Find where the given text appears and provide that cell's center as [x, y] coordinate. 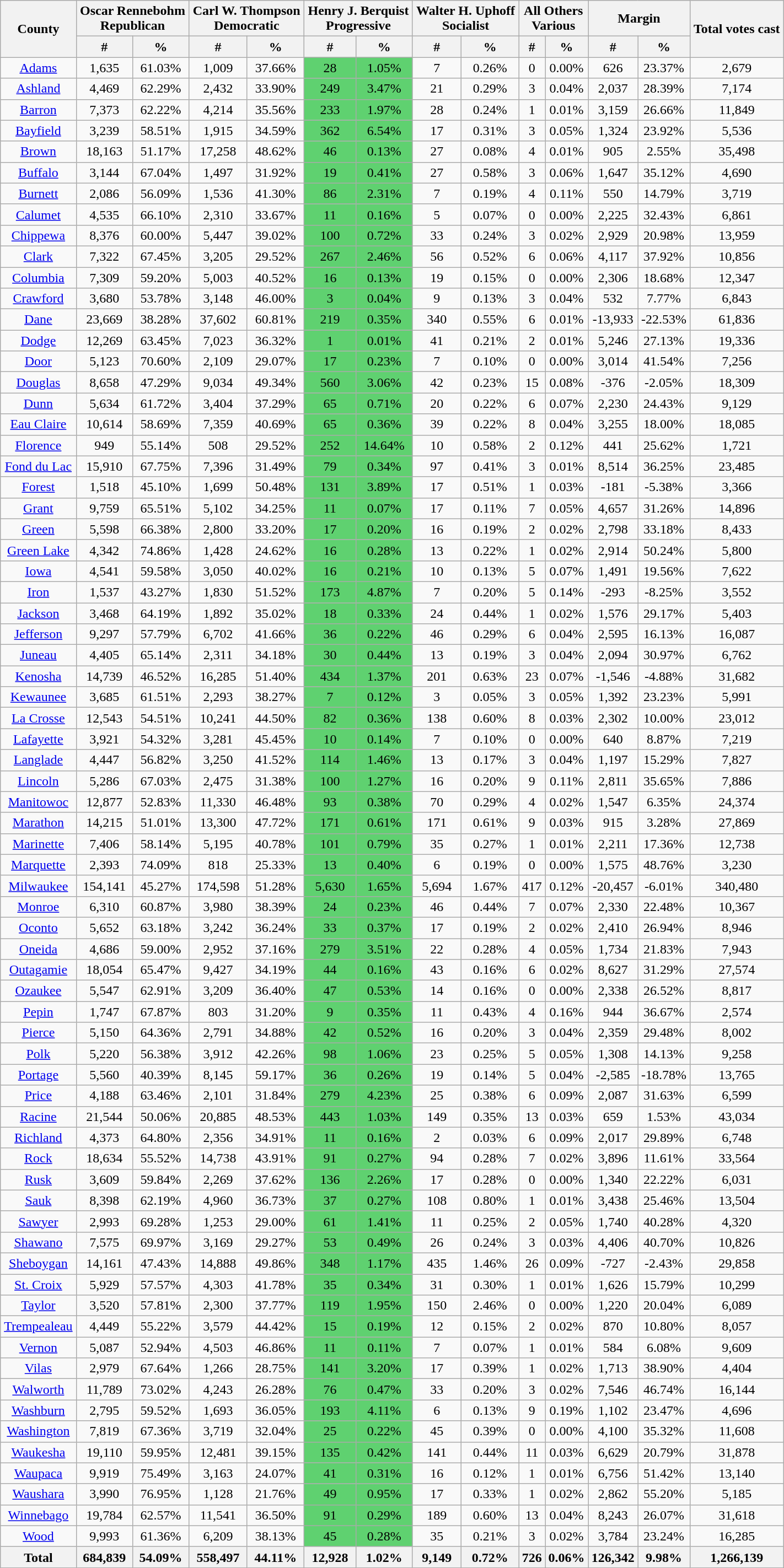
508 [218, 445]
Calumet [39, 214]
79 [330, 466]
Marquette [39, 865]
174,598 [218, 886]
3.06% [384, 382]
7,256 [737, 362]
10,241 [218, 718]
31 [437, 1285]
Polk [39, 1054]
40.02% [276, 571]
Richland [39, 1138]
37.66% [276, 68]
7,359 [218, 424]
Kewaunee [39, 697]
12,543 [104, 718]
-13,933 [613, 320]
Portage [39, 1075]
684,839 [104, 1557]
3,169 [218, 1242]
8,946 [737, 928]
14,215 [104, 823]
21,544 [104, 1117]
7,174 [737, 89]
1,830 [218, 592]
37,602 [218, 320]
532 [613, 299]
Margin [640, 19]
32.04% [276, 1431]
37.29% [276, 403]
-293 [613, 592]
5,536 [737, 131]
10,299 [737, 1285]
29.27% [276, 1242]
12,481 [218, 1452]
101 [330, 844]
Eau Claire [39, 424]
3,990 [104, 1494]
2,101 [218, 1096]
2,306 [613, 277]
2,017 [613, 1138]
17,258 [218, 152]
136 [330, 1179]
24,374 [737, 802]
3,159 [613, 110]
Bayfield [39, 131]
67.87% [160, 1012]
2,475 [218, 781]
Kenosha [39, 676]
267 [330, 256]
4,406 [613, 1242]
49.86% [276, 1263]
38.27% [276, 697]
29.17% [664, 613]
4,100 [613, 1431]
51.40% [276, 676]
1,740 [613, 1221]
61 [330, 1221]
4,188 [104, 1096]
64.80% [160, 1138]
5,652 [104, 928]
14,161 [104, 1263]
Clark [39, 256]
5,220 [104, 1054]
0.30% [490, 1285]
14,739 [104, 676]
40.39% [160, 1075]
18.68% [664, 277]
63.46% [160, 1096]
1,308 [613, 1054]
Taylor [39, 1306]
46.52% [160, 676]
2,330 [613, 907]
11,330 [218, 802]
19,110 [104, 1452]
36.50% [276, 1515]
23,012 [737, 718]
31.84% [276, 1096]
4,404 [737, 1368]
31.49% [276, 466]
24.43% [664, 403]
62.19% [160, 1200]
35.32% [664, 1431]
12 [437, 1327]
108 [437, 1200]
0.80% [490, 1200]
8,057 [737, 1327]
21 [437, 89]
39.15% [276, 1452]
2,679 [737, 68]
31,878 [737, 1452]
Grant [39, 508]
60.87% [160, 907]
57.57% [160, 1285]
47 [330, 991]
4,117 [613, 256]
39.02% [276, 235]
3.20% [384, 1368]
3,148 [218, 299]
48.62% [276, 152]
3,438 [613, 1200]
7,309 [104, 277]
4,447 [104, 760]
41.54% [664, 362]
550 [613, 193]
51.01% [160, 823]
7.77% [664, 299]
1.41% [384, 1221]
31,682 [737, 676]
4,373 [104, 1138]
31.26% [664, 508]
4,696 [737, 1410]
26.66% [664, 110]
154,141 [104, 886]
3,404 [218, 403]
40.70% [664, 1242]
23.92% [664, 131]
7,819 [104, 1431]
13,140 [737, 1473]
6,702 [218, 634]
33.20% [276, 529]
Trempealeau [39, 1327]
4,243 [218, 1389]
69.97% [160, 1242]
2,800 [218, 529]
75.49% [160, 1473]
1,324 [613, 131]
150 [437, 1306]
43.91% [276, 1159]
12,269 [104, 341]
3,255 [613, 424]
65.14% [160, 655]
7,373 [104, 110]
59.84% [160, 1179]
0.55% [490, 320]
3,366 [737, 487]
37 [330, 1200]
1,536 [218, 193]
3,552 [737, 592]
Pepin [39, 1012]
55.14% [160, 445]
Juneau [39, 655]
62.57% [160, 1515]
Sheboygan [39, 1263]
2,211 [613, 844]
7,219 [737, 739]
1.02% [384, 1557]
36.40% [276, 991]
3,250 [218, 760]
67.75% [160, 466]
640 [613, 739]
3,685 [104, 697]
5,087 [104, 1348]
43.27% [160, 592]
67.64% [160, 1368]
3,230 [737, 865]
5,991 [737, 697]
1,721 [737, 445]
Henry J. BerquistProgressive [358, 19]
Green [39, 529]
37.62% [276, 1179]
Pierce [39, 1033]
7,622 [737, 571]
14,738 [218, 1159]
9,258 [737, 1054]
36.32% [276, 341]
7,023 [218, 341]
8,145 [218, 1075]
9,919 [104, 1473]
22 [437, 949]
1,713 [613, 1368]
4,449 [104, 1327]
3,144 [104, 173]
54.32% [160, 739]
3,579 [218, 1327]
2,086 [104, 193]
1,392 [613, 697]
8,514 [613, 466]
2.55% [664, 152]
23.37% [664, 68]
48.76% [664, 865]
0.79% [384, 844]
2,225 [613, 214]
Fond du Lac [39, 466]
6.35% [664, 802]
2,914 [613, 550]
5,634 [104, 403]
Burnett [39, 193]
12,877 [104, 802]
6,089 [737, 1306]
1,197 [613, 760]
66.38% [160, 529]
434 [330, 676]
19,784 [104, 1515]
18,085 [737, 424]
38.13% [276, 1536]
8,817 [737, 991]
20.98% [664, 235]
51.17% [160, 152]
3,239 [104, 131]
4,686 [104, 949]
949 [104, 445]
Outagamie [39, 970]
5,286 [104, 781]
126,342 [613, 1557]
Rock [39, 1159]
348 [330, 1263]
4,503 [218, 1348]
0.43% [490, 1012]
51.42% [664, 1473]
4.87% [384, 592]
86 [330, 193]
Milwaukee [39, 886]
14.64% [384, 445]
22.22% [664, 1179]
252 [330, 445]
12,347 [737, 277]
-5.38% [664, 487]
46.86% [276, 1348]
Waukesha [39, 1452]
Marathon [39, 823]
9,034 [218, 382]
2,798 [613, 529]
Total votes cast [737, 29]
9,129 [737, 403]
2,037 [613, 89]
Crawford [39, 299]
1,915 [218, 131]
7,575 [104, 1242]
1,009 [218, 68]
5,547 [104, 991]
Oconto [39, 928]
10,367 [737, 907]
24.07% [276, 1473]
10,614 [104, 424]
5,003 [218, 277]
3,468 [104, 613]
3.51% [384, 949]
26.07% [664, 1515]
Price [39, 1096]
6,748 [737, 1138]
219 [330, 320]
1.65% [384, 886]
25.62% [664, 445]
-181 [613, 487]
76 [330, 1389]
10.80% [664, 1327]
2,356 [218, 1138]
4.23% [384, 1096]
27,869 [737, 823]
44.50% [276, 718]
114 [330, 760]
21.83% [664, 949]
69.28% [160, 1221]
340,480 [737, 886]
43,034 [737, 1117]
30 [330, 655]
0.71% [384, 403]
3,281 [218, 739]
26.94% [664, 928]
11,789 [104, 1389]
50.24% [664, 550]
9,993 [104, 1536]
10,826 [737, 1242]
1,699 [218, 487]
All OthersVarious [554, 19]
97 [437, 466]
1.37% [384, 676]
55.20% [664, 1494]
59.17% [276, 1075]
51.52% [276, 592]
54.09% [160, 1557]
34.18% [276, 655]
Oscar RennebohmRepublican [132, 19]
10.00% [664, 718]
Door [39, 362]
14,896 [737, 508]
59.00% [160, 949]
1,428 [218, 550]
870 [613, 1327]
Winnebago [39, 1515]
Racine [39, 1117]
47.29% [160, 382]
584 [613, 1348]
3,242 [218, 928]
Ashland [39, 89]
2,230 [613, 403]
7,322 [104, 256]
27,574 [737, 970]
36.24% [276, 928]
28.39% [664, 89]
37.16% [276, 949]
Ozaukee [39, 991]
Waupaca [39, 1473]
67.45% [160, 256]
135 [330, 1452]
46.74% [664, 1389]
2,094 [613, 655]
29.00% [276, 1221]
2,929 [613, 235]
46.48% [276, 802]
193 [330, 1410]
726 [532, 1557]
46.00% [276, 299]
1,635 [104, 68]
Sauk [39, 1200]
-6.01% [664, 886]
2,952 [218, 949]
5,447 [218, 235]
6,843 [737, 299]
4,657 [613, 508]
1.03% [384, 1117]
2,410 [613, 928]
18,054 [104, 970]
16,144 [737, 1389]
33.90% [276, 89]
11,849 [737, 110]
55.22% [160, 1327]
-2.43% [664, 1263]
1.95% [384, 1306]
44.11% [276, 1557]
7,406 [104, 844]
30.97% [664, 655]
13,765 [737, 1075]
8,243 [613, 1515]
10,856 [737, 256]
5,630 [330, 886]
Monroe [39, 907]
Shawano [39, 1242]
33,564 [737, 1159]
58.69% [160, 424]
34.88% [276, 1033]
23,485 [737, 466]
2,359 [613, 1033]
6,599 [737, 1096]
70.60% [160, 362]
24.62% [276, 550]
Sawyer [39, 1221]
Jackson [39, 613]
94 [437, 1159]
9.98% [664, 1557]
11,608 [737, 1431]
9,297 [104, 634]
34.19% [276, 970]
3,784 [613, 1536]
2,862 [613, 1494]
4,303 [218, 1285]
3,163 [218, 1473]
-1,546 [613, 676]
-4.88% [664, 676]
41.52% [276, 760]
18,634 [104, 1159]
54.51% [160, 718]
5,195 [218, 844]
417 [532, 886]
11,541 [218, 1515]
5,150 [104, 1033]
32.43% [664, 214]
441 [613, 445]
3,205 [218, 256]
29,858 [737, 1263]
17.36% [664, 844]
59.52% [160, 1410]
26.52% [664, 991]
Vilas [39, 1368]
Langlade [39, 760]
1,626 [613, 1285]
31.29% [664, 970]
1,518 [104, 487]
2,087 [613, 1096]
66.10% [160, 214]
Oneida [39, 949]
22.48% [664, 907]
Marinette [39, 844]
52.83% [160, 802]
2,338 [613, 991]
6,209 [218, 1536]
23,669 [104, 320]
803 [218, 1012]
52.94% [160, 1348]
39 [437, 424]
63.18% [160, 928]
2,574 [737, 1012]
149 [437, 1117]
3,912 [218, 1054]
1,537 [104, 592]
16.13% [664, 634]
31.38% [276, 781]
4,405 [104, 655]
5,929 [104, 1285]
Dane [39, 320]
1,491 [613, 571]
67.36% [160, 1431]
59.95% [160, 1452]
65.47% [160, 970]
2,791 [218, 1033]
14.13% [664, 1054]
1,340 [613, 1179]
29.89% [664, 1138]
8,376 [104, 235]
74.09% [160, 865]
29.07% [276, 362]
3,921 [104, 739]
2,795 [104, 1410]
Walter H. UphoffSocialist [465, 19]
23.47% [664, 1410]
Chippewa [39, 235]
4,469 [104, 89]
7,827 [737, 760]
2,595 [613, 634]
53.78% [160, 299]
Buffalo [39, 173]
1,253 [218, 1221]
3,520 [104, 1306]
2,311 [218, 655]
49 [330, 1494]
18,163 [104, 152]
2.26% [384, 1179]
7,886 [737, 781]
818 [218, 865]
31.63% [664, 1096]
82 [330, 718]
20.79% [664, 1452]
41.66% [276, 634]
5,560 [104, 1075]
15.29% [664, 760]
1.27% [384, 781]
119 [330, 1306]
340 [437, 320]
20.04% [664, 1306]
8,627 [613, 970]
36.73% [276, 1200]
18.00% [664, 424]
9,609 [737, 1348]
-20,457 [613, 886]
5,403 [737, 613]
2,811 [613, 781]
36.05% [276, 1410]
0.53% [384, 991]
-18.78% [664, 1075]
56.38% [160, 1054]
443 [330, 1117]
53 [330, 1242]
38.39% [276, 907]
35.12% [664, 173]
Washburn [39, 1410]
0.95% [384, 1494]
Forest [39, 487]
56.82% [160, 760]
173 [330, 592]
4,960 [218, 1200]
15.79% [664, 1285]
3.28% [664, 823]
560 [330, 382]
48.53% [276, 1117]
14 [437, 991]
33.67% [276, 214]
34.91% [276, 1138]
5,246 [613, 341]
558,497 [218, 1557]
27.13% [664, 341]
61,836 [737, 320]
Waushara [39, 1494]
0.17% [490, 760]
36.67% [664, 1012]
63.45% [160, 341]
29.48% [664, 1033]
1,547 [613, 802]
1.97% [384, 110]
18,309 [737, 382]
0.42% [384, 1452]
0.51% [490, 487]
6,031 [737, 1179]
57.81% [160, 1306]
55.52% [160, 1159]
0.63% [490, 676]
2,979 [104, 1368]
67.03% [160, 781]
1,647 [613, 173]
5,185 [737, 1494]
64.36% [160, 1033]
1,576 [613, 613]
6,629 [613, 1452]
51.28% [276, 886]
-727 [613, 1263]
40.52% [276, 277]
1.06% [384, 1054]
47.72% [276, 823]
3.47% [384, 89]
1,220 [613, 1306]
13,300 [218, 823]
-2,585 [613, 1075]
5,598 [104, 529]
28.75% [276, 1368]
915 [613, 823]
1.67% [490, 886]
County [39, 29]
Vernon [39, 1348]
44.42% [276, 1327]
37.92% [664, 256]
73.02% [160, 1389]
Lafayette [39, 739]
41.30% [276, 193]
2,109 [218, 362]
65.51% [160, 508]
3,609 [104, 1179]
3.89% [384, 487]
-8.25% [664, 592]
7,546 [613, 1389]
131 [330, 487]
59.20% [160, 277]
8,398 [104, 1200]
1,266 [218, 1368]
0.47% [384, 1389]
41.78% [276, 1285]
3,209 [218, 991]
Barron [39, 110]
44 [330, 970]
3,980 [218, 907]
34.59% [276, 131]
1,128 [218, 1494]
4,214 [218, 110]
5,102 [218, 508]
70 [437, 802]
2,300 [218, 1306]
La Crosse [39, 718]
Jefferson [39, 634]
13,959 [737, 235]
Columbia [39, 277]
47.43% [160, 1263]
31,618 [737, 1515]
14,888 [218, 1263]
2,269 [218, 1179]
Total [39, 1557]
905 [613, 152]
Manitowoc [39, 802]
21.76% [276, 1494]
249 [330, 89]
6,310 [104, 907]
59.58% [160, 571]
4,342 [104, 550]
61.72% [160, 403]
43 [437, 970]
201 [437, 676]
3,680 [104, 299]
45.45% [276, 739]
5,800 [737, 550]
15,910 [104, 466]
9,759 [104, 508]
Rusk [39, 1179]
33.18% [664, 529]
34.25% [276, 508]
8.87% [664, 739]
8,433 [737, 529]
3,896 [613, 1159]
3,050 [218, 571]
435 [437, 1263]
9,149 [437, 1557]
58.14% [160, 844]
35,498 [737, 152]
2,302 [613, 718]
45.10% [160, 487]
Walworth [39, 1389]
19,336 [737, 341]
37.77% [276, 1306]
1,266,139 [737, 1557]
60.00% [160, 235]
Wood [39, 1536]
1,892 [218, 613]
Dunn [39, 403]
Adams [39, 68]
-376 [613, 382]
944 [613, 1012]
4,320 [737, 1221]
61.51% [160, 697]
6,861 [737, 214]
1,497 [218, 173]
2,432 [218, 89]
1,102 [613, 1410]
Florence [39, 445]
62.91% [160, 991]
362 [330, 131]
50.06% [160, 1117]
Carl W. ThompsonDemocratic [247, 19]
74.86% [160, 550]
40.69% [276, 424]
56 [437, 256]
2,993 [104, 1221]
1,693 [218, 1410]
-22.53% [664, 320]
4,541 [104, 571]
58.51% [160, 131]
5,694 [437, 886]
8,658 [104, 382]
31.92% [276, 173]
62.29% [160, 89]
36.25% [664, 466]
18 [330, 613]
659 [613, 1117]
Iowa [39, 571]
49.34% [276, 382]
11.61% [664, 1159]
42.26% [276, 1054]
626 [613, 68]
16,087 [737, 634]
9,427 [218, 970]
25.46% [664, 1200]
189 [437, 1515]
56.09% [160, 193]
20,885 [218, 1117]
7,396 [218, 466]
35.02% [276, 613]
35.65% [664, 781]
61.36% [160, 1536]
6.08% [664, 1348]
76.95% [160, 1494]
93 [330, 802]
4,690 [737, 173]
14.79% [664, 193]
6,762 [737, 655]
7,943 [737, 949]
98 [330, 1054]
3,014 [613, 362]
-2.05% [664, 382]
35.56% [276, 110]
57.79% [160, 634]
13,504 [737, 1200]
0.37% [384, 928]
1.05% [384, 68]
61.03% [160, 68]
2.31% [384, 193]
Douglas [39, 382]
38.28% [160, 320]
0.40% [384, 865]
60.81% [276, 320]
64.19% [160, 613]
1,575 [613, 865]
40.28% [664, 1221]
233 [330, 110]
Dodge [39, 341]
19.56% [664, 571]
25.33% [276, 865]
6.54% [384, 131]
38.90% [664, 1368]
6,756 [613, 1473]
67.04% [160, 173]
Iron [39, 592]
20 [437, 403]
Washington [39, 1431]
Green Lake [39, 550]
2,393 [104, 865]
8,002 [737, 1033]
4,535 [104, 214]
12,928 [330, 1557]
62.22% [160, 110]
St. Croix [39, 1285]
40.78% [276, 844]
1,734 [613, 949]
23.24% [664, 1536]
1.17% [384, 1263]
Lincoln [39, 781]
45.27% [160, 886]
12,738 [737, 844]
23.23% [664, 697]
2,310 [218, 214]
0.49% [384, 1242]
138 [437, 718]
4.11% [384, 1410]
1.53% [664, 1117]
1,747 [104, 1012]
26.28% [276, 1389]
50.48% [276, 487]
2,293 [218, 697]
5,123 [104, 362]
Brown [39, 152]
31.20% [276, 1012]
